Capture the cell that displays the provided text and extract its [x, y] central coordinate. 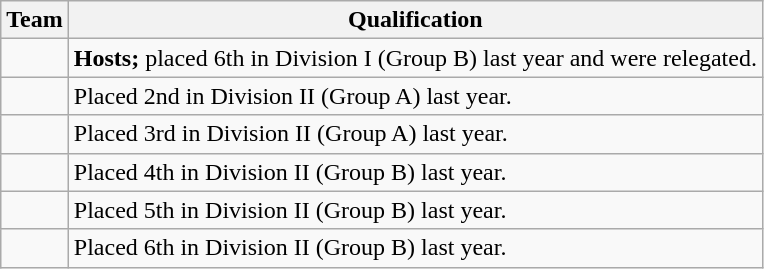
Placed 4th in Division II (Group B) last year. [415, 172]
Placed 5th in Division II (Group B) last year. [415, 210]
Hosts; placed 6th in Division I (Group B) last year and were relegated. [415, 58]
Qualification [415, 20]
Placed 2nd in Division II (Group A) last year. [415, 96]
Placed 3rd in Division II (Group A) last year. [415, 134]
Team [35, 20]
Placed 6th in Division II (Group B) last year. [415, 248]
